For the text-containing cell, return its midpoint in [x, y] coordinate format. 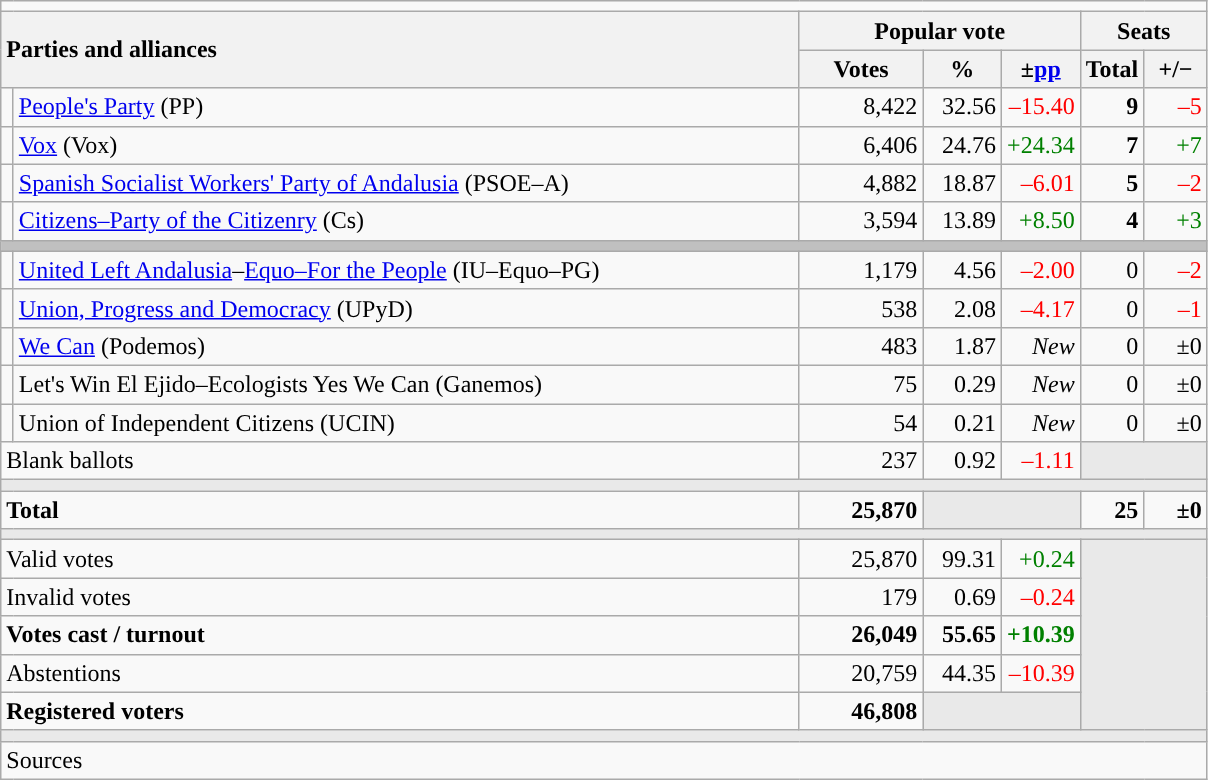
Votes [861, 69]
55.65 [962, 635]
483 [861, 346]
Citizens–Party of the Citizenry (Cs) [406, 221]
1.87 [962, 346]
Blank ballots [400, 461]
Spanish Socialist Workers' Party of Andalusia (PSOE–A) [406, 183]
4,882 [861, 183]
Votes cast / turnout [400, 635]
–4.17 [1040, 308]
+0.24 [1040, 559]
+24.34 [1040, 145]
–6.01 [1040, 183]
25 [1112, 510]
32.56 [962, 107]
179 [861, 597]
0.69 [962, 597]
+7 [1176, 145]
Seats [1144, 31]
54 [861, 423]
20,759 [861, 673]
Vox (Vox) [406, 145]
3,594 [861, 221]
+3 [1176, 221]
United Left Andalusia–Equo–For the People (IU–Equo–PG) [406, 270]
–1.11 [1040, 461]
Union, Progress and Democracy (UPyD) [406, 308]
Invalid votes [400, 597]
44.35 [962, 673]
0.92 [962, 461]
–0.24 [1040, 597]
0.21 [962, 423]
We Can (Podemos) [406, 346]
7 [1112, 145]
–5 [1176, 107]
% [962, 69]
24.76 [962, 145]
9 [1112, 107]
99.31 [962, 559]
237 [861, 461]
8,422 [861, 107]
1,179 [861, 270]
Registered voters [400, 711]
Sources [604, 760]
4 [1112, 221]
Valid votes [400, 559]
4.56 [962, 270]
–15.40 [1040, 107]
26,049 [861, 635]
6,406 [861, 145]
–10.39 [1040, 673]
–2.00 [1040, 270]
Abstentions [400, 673]
±pp [1040, 69]
People's Party (PP) [406, 107]
46,808 [861, 711]
+8.50 [1040, 221]
Parties and alliances [400, 50]
2.08 [962, 308]
–1 [1176, 308]
+10.39 [1040, 635]
75 [861, 384]
Popular vote [940, 31]
13.89 [962, 221]
Let's Win El Ejido–Ecologists Yes We Can (Ganemos) [406, 384]
538 [861, 308]
18.87 [962, 183]
+/− [1176, 69]
0.29 [962, 384]
5 [1112, 183]
Union of Independent Citizens (UCIN) [406, 423]
